Scan for the cell matching the given text and deliver its [x, y] coordinate at center. 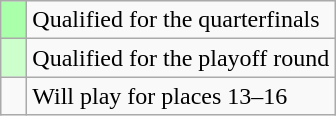
Will play for places 13–16 [181, 96]
Qualified for the playoff round [181, 58]
Qualified for the quarterfinals [181, 20]
